From the cell containing the given text, extract its center point as [x, y] coordinate. 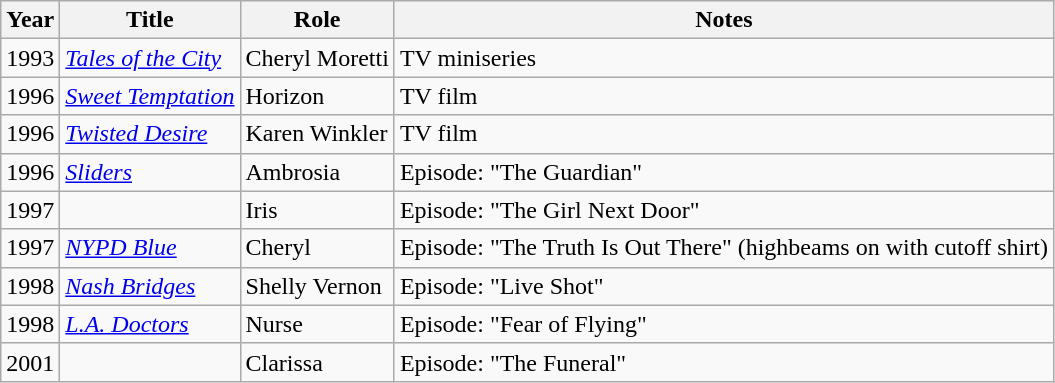
Title [150, 20]
Episode: "The Girl Next Door" [724, 210]
Tales of the City [150, 58]
Horizon [317, 96]
Episode: "The Truth Is Out There" (highbeams on with cutoff shirt) [724, 248]
Notes [724, 20]
Karen Winkler [317, 134]
Episode: "The Guardian" [724, 172]
Ambrosia [317, 172]
1993 [30, 58]
Clarissa [317, 362]
2001 [30, 362]
Year [30, 20]
Twisted Desire [150, 134]
Nash Bridges [150, 286]
Episode: "The Funeral" [724, 362]
Episode: "Live Shot" [724, 286]
Sweet Temptation [150, 96]
Cheryl Moretti [317, 58]
L.A. Doctors [150, 324]
NYPD Blue [150, 248]
Iris [317, 210]
TV miniseries [724, 58]
Episode: "Fear of Flying" [724, 324]
Role [317, 20]
Shelly Vernon [317, 286]
Nurse [317, 324]
Cheryl [317, 248]
Sliders [150, 172]
